From the cell containing the given text, extract its center point as [x, y] coordinate. 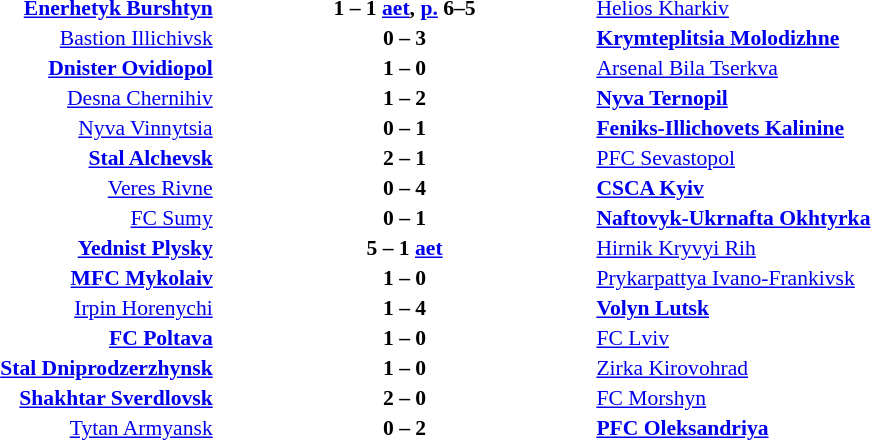
1 – 4 [405, 308]
0 – 4 [405, 188]
2 – 1 [405, 158]
1 – 2 [405, 98]
5 – 1 aet [405, 248]
0 – 3 [405, 38]
2 – 0 [405, 398]
